Find where the given text appears and provide that cell's center as [X, Y] coordinate. 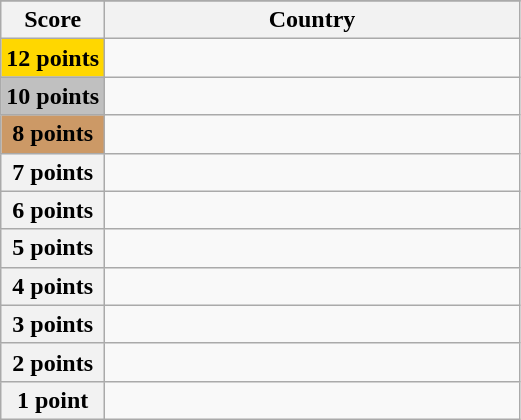
12 points [53, 58]
2 points [53, 362]
5 points [53, 248]
8 points [53, 134]
6 points [53, 210]
Country [312, 20]
Score [53, 20]
7 points [53, 172]
1 point [53, 400]
10 points [53, 96]
3 points [53, 324]
4 points [53, 286]
